Return [X, Y] of the center of cell containing provided text 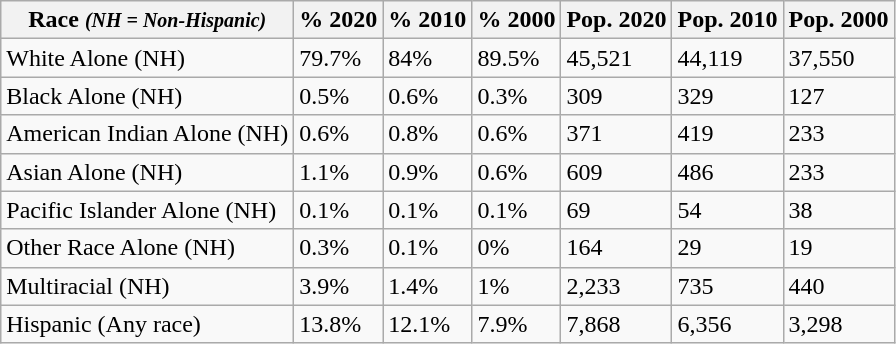
309 [616, 96]
13.8% [338, 324]
89.5% [516, 58]
Multiracial (NH) [148, 286]
White Alone (NH) [148, 58]
371 [616, 134]
Race (NH = Non-Hispanic) [148, 20]
2,233 [616, 286]
6,356 [728, 324]
440 [838, 286]
% 2010 [428, 20]
Asian Alone (NH) [148, 172]
735 [728, 286]
Pacific Islander Alone (NH) [148, 210]
3,298 [838, 324]
0.5% [338, 96]
0.8% [428, 134]
329 [728, 96]
79.7% [338, 58]
164 [616, 248]
0% [516, 248]
486 [728, 172]
1.1% [338, 172]
54 [728, 210]
69 [616, 210]
1% [516, 286]
19 [838, 248]
American Indian Alone (NH) [148, 134]
Pop. 2000 [838, 20]
7.9% [516, 324]
Hispanic (Any race) [148, 324]
29 [728, 248]
Pop. 2020 [616, 20]
% 2000 [516, 20]
3.9% [338, 286]
7,868 [616, 324]
84% [428, 58]
12.1% [428, 324]
419 [728, 134]
Other Race Alone (NH) [148, 248]
127 [838, 96]
45,521 [616, 58]
1.4% [428, 286]
44,119 [728, 58]
38 [838, 210]
0.9% [428, 172]
37,550 [838, 58]
Black Alone (NH) [148, 96]
609 [616, 172]
Pop. 2010 [728, 20]
% 2020 [338, 20]
